Return [x, y] of the center of cell containing provided text 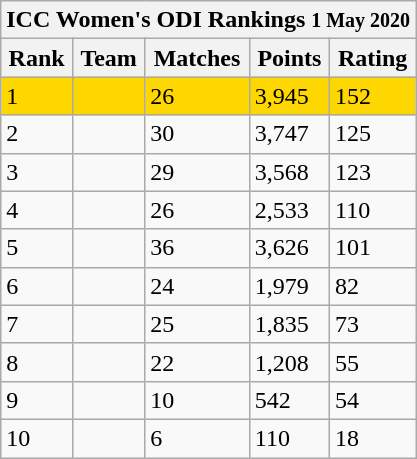
7 [37, 324]
4 [37, 210]
82 [373, 286]
22 [198, 362]
2 [37, 134]
Points [289, 58]
152 [373, 96]
3,945 [289, 96]
3,568 [289, 172]
55 [373, 362]
2,533 [289, 210]
Rating [373, 58]
9 [37, 400]
3,626 [289, 248]
1,835 [289, 324]
101 [373, 248]
3,747 [289, 134]
73 [373, 324]
30 [198, 134]
ICC Women's ODI Rankings 1 May 2020 [208, 20]
Rank [37, 58]
8 [37, 362]
123 [373, 172]
1,979 [289, 286]
1 [37, 96]
54 [373, 400]
Matches [198, 58]
36 [198, 248]
Team [109, 58]
3 [37, 172]
18 [373, 438]
24 [198, 286]
25 [198, 324]
1,208 [289, 362]
542 [289, 400]
5 [37, 248]
125 [373, 134]
29 [198, 172]
